From the cell containing the given text, extract its center point as (x, y) coordinate. 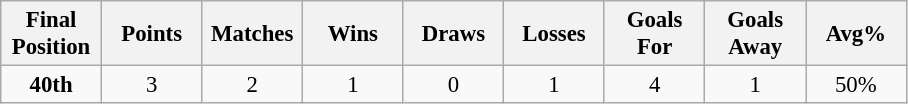
Wins (354, 34)
Avg% (856, 34)
3 (152, 85)
Matches (252, 34)
2 (252, 85)
Goals Away (756, 34)
Final Position (52, 34)
50% (856, 85)
Losses (554, 34)
40th (52, 85)
Goals For (654, 34)
Points (152, 34)
Draws (454, 34)
4 (654, 85)
0 (454, 85)
